Pinpoint the cell where the given text exists, returning its (X, Y) midpoint coordinate. 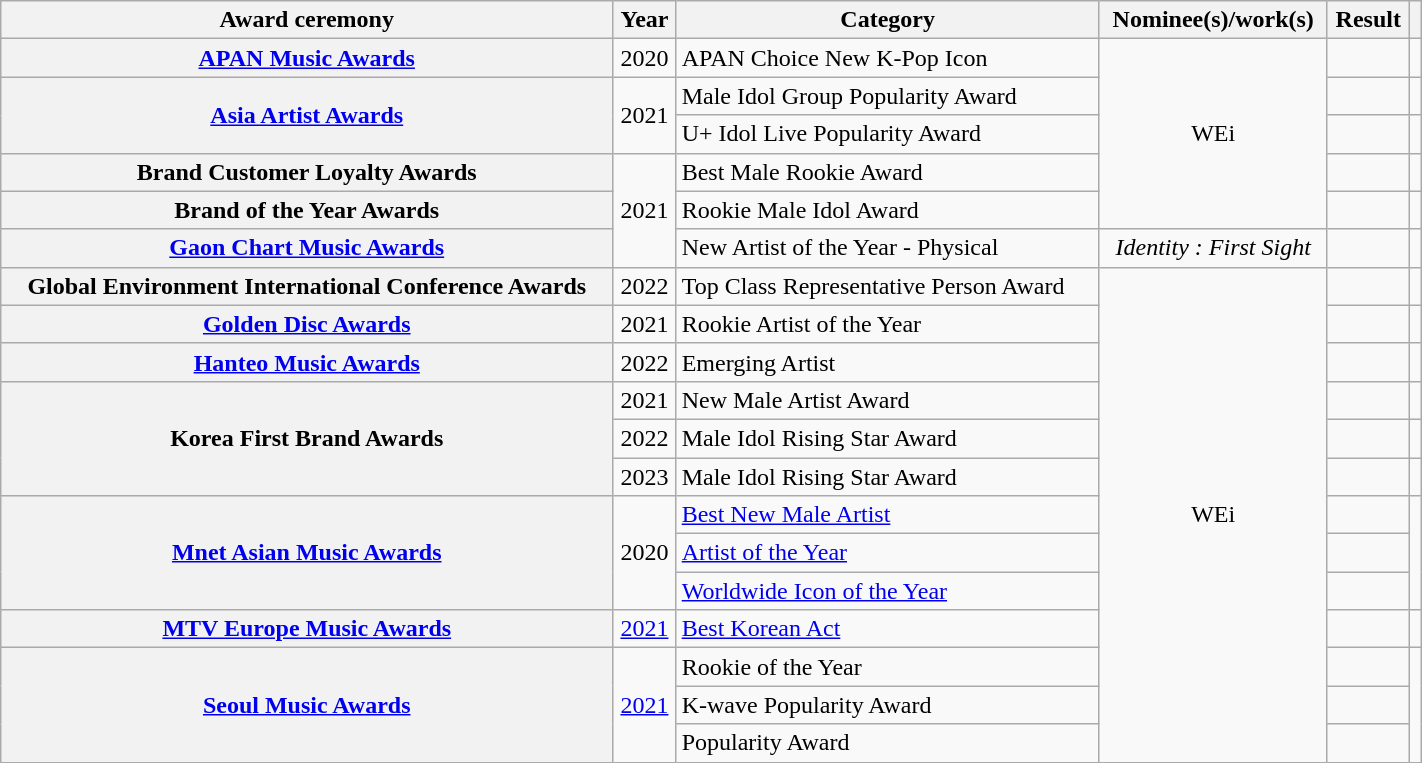
MTV Europe Music Awards (307, 629)
Golden Disc Awards (307, 324)
Rookie of the Year (888, 667)
Award ceremony (307, 20)
Best Male Rookie Award (888, 172)
Artist of the Year (888, 553)
Year (644, 20)
K-wave Popularity Award (888, 705)
Mnet Asian Music Awards (307, 553)
Category (888, 20)
APAN Music Awards (307, 58)
2023 (644, 477)
Top Class Representative Person Award (888, 286)
Korea First Brand Awards (307, 438)
Best New Male Artist (888, 515)
Gaon Chart Music Awards (307, 248)
APAN Choice New K-Pop Icon (888, 58)
Brand of the Year Awards (307, 210)
Asia Artist Awards (307, 115)
Nominee(s)/work(s) (1213, 20)
Rookie Male Idol Award (888, 210)
New Artist of the Year - Physical (888, 248)
Male Idol Group Popularity Award (888, 96)
Popularity Award (888, 743)
Seoul Music Awards (307, 705)
Rookie Artist of the Year (888, 324)
U+ Idol Live Popularity Award (888, 134)
Emerging Artist (888, 362)
Global Environment International Conference Awards (307, 286)
Best Korean Act (888, 629)
Hanteo Music Awards (307, 362)
New Male Artist Award (888, 400)
Identity : First Sight (1213, 248)
Result (1368, 20)
Worldwide Icon of the Year (888, 591)
Brand Customer Loyalty Awards (307, 172)
